Detect which cell encompasses the target text, then output its [x, y] center coordinate. 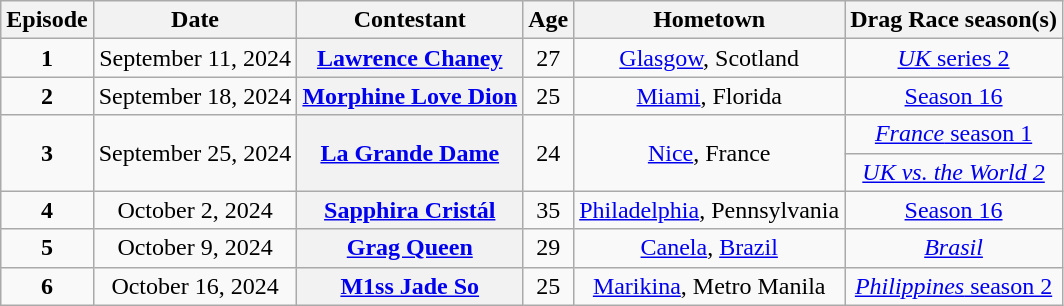
29 [548, 248]
September 18, 2024 [195, 96]
3 [47, 153]
October 9, 2024 [195, 248]
Canela, Brazil [710, 248]
4 [47, 210]
October 16, 2024 [195, 286]
2 [47, 96]
UK vs. the World 2 [954, 172]
Age [548, 20]
Nice, France [710, 153]
Contestant [410, 20]
Drag Race season(s) [954, 20]
UK series 2 [954, 58]
La Grande Dame [410, 153]
Marikina, Metro Manila [710, 286]
6 [47, 286]
September 25, 2024 [195, 153]
27 [548, 58]
Philadelphia, Pennsylvania [710, 210]
September 11, 2024 [195, 58]
Grag Queen [410, 248]
Morphine Love Dion [410, 96]
24 [548, 153]
France season 1 [954, 134]
Miami, Florida [710, 96]
Date [195, 20]
Episode [47, 20]
35 [548, 210]
Philippines season 2 [954, 286]
Glasgow, Scotland [710, 58]
M1ss Jade So [410, 286]
Sapphira Cristál [410, 210]
5 [47, 248]
Brasil [954, 248]
1 [47, 58]
Lawrence Chaney [410, 58]
October 2, 2024 [195, 210]
Hometown [710, 20]
